Identify which cell holds the provided text, then report its [X, Y] central coordinate. 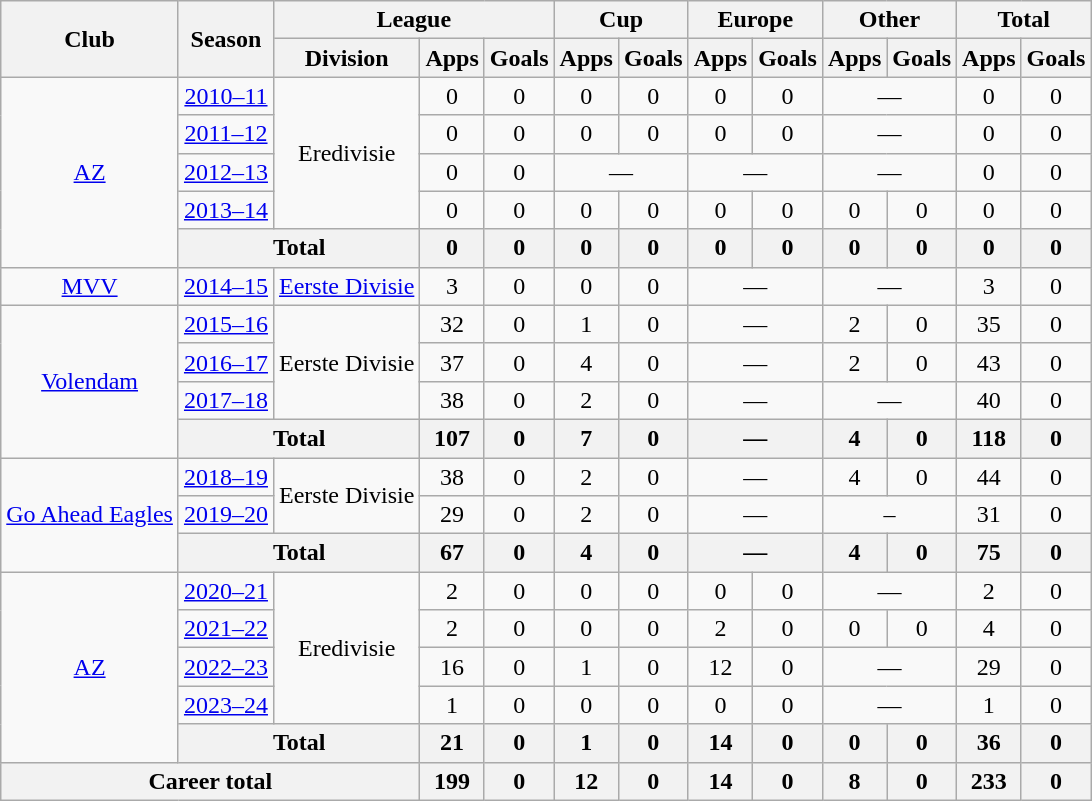
36 [989, 743]
21 [452, 743]
2019–20 [226, 515]
67 [452, 553]
Volendam [90, 381]
2010–11 [226, 96]
2020–21 [226, 591]
MVV [90, 286]
37 [452, 362]
Season [226, 39]
75 [989, 553]
2011–12 [226, 134]
Other [889, 20]
Career total [210, 781]
2013–14 [226, 210]
16 [452, 667]
118 [989, 438]
Go Ahead Eagles [90, 515]
Cup [621, 20]
199 [452, 781]
31 [989, 515]
2022–23 [226, 667]
Club [90, 39]
2016–17 [226, 362]
2014–15 [226, 286]
2023–24 [226, 705]
Division [346, 58]
43 [989, 362]
40 [989, 400]
233 [989, 781]
League [414, 20]
7 [586, 438]
32 [452, 324]
– [889, 515]
2018–19 [226, 477]
8 [854, 781]
Europe [755, 20]
44 [989, 477]
107 [452, 438]
2021–22 [226, 629]
2012–13 [226, 172]
2015–16 [226, 324]
2017–18 [226, 400]
35 [989, 324]
